Identify which cell holds the provided text, then report its (X, Y) central coordinate. 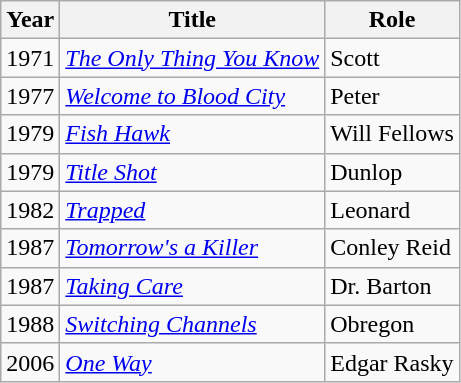
1971 (30, 58)
Tomorrow's a Killer (192, 248)
Taking Care (192, 286)
Peter (392, 96)
1988 (30, 324)
Role (392, 20)
Dr. Barton (392, 286)
Trapped (192, 210)
Fish Hawk (192, 134)
Scott (392, 58)
Conley Reid (392, 248)
Obregon (392, 324)
Edgar Rasky (392, 362)
Year (30, 20)
2006 (30, 362)
Will Fellows (392, 134)
The Only Thing You Know (192, 58)
Leonard (392, 210)
1977 (30, 96)
Welcome to Blood City (192, 96)
1982 (30, 210)
Dunlop (392, 172)
Title (192, 20)
Title Shot (192, 172)
One Way (192, 362)
Switching Channels (192, 324)
